Output the (X, Y) coordinate of the center of the cell containing the given text.  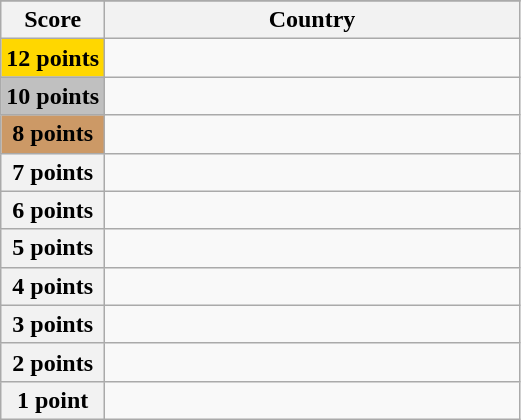
7 points (53, 172)
8 points (53, 134)
4 points (53, 286)
1 point (53, 400)
10 points (53, 96)
3 points (53, 324)
2 points (53, 362)
12 points (53, 58)
Country (312, 20)
6 points (53, 210)
5 points (53, 248)
Score (53, 20)
